Find where the given text appears and provide that cell's center as [X, Y] coordinate. 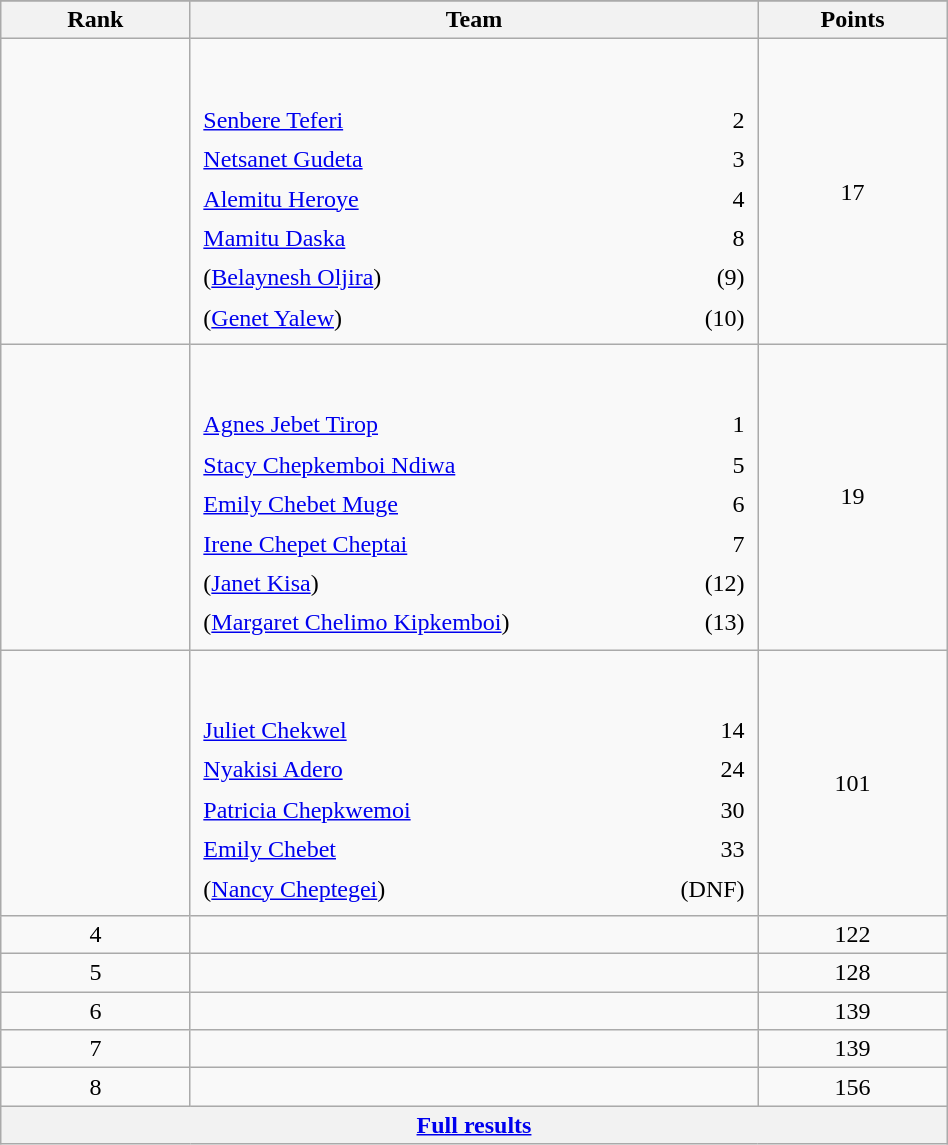
24 [680, 770]
(Nancy Cheptegei) [404, 888]
(Belaynesh Oljira) [416, 278]
122 [852, 935]
17 [852, 192]
Irene Chepet Cheptai [436, 544]
Stacy Chepkemboi Ndiwa [436, 464]
Nyakisi Adero [404, 770]
2 [692, 120]
Team [474, 20]
128 [852, 973]
Mamitu Daska [416, 238]
Full results [474, 1125]
156 [852, 1087]
(10) [692, 318]
Senbere Teferi [416, 120]
Senbere Teferi 2 Netsanet Gudeta 3 Alemitu Heroye 4 Mamitu Daska 8 (Belaynesh Oljira) (9) (Genet Yalew) (10) [474, 192]
Agnes Jebet Tirop 1 Stacy Chepkemboi Ndiwa 5 Emily Chebet Muge 6 Irene Chepet Cheptai 7 (Janet Kisa) (12) (Margaret Chelimo Kipkemboi) (13) [474, 496]
(DNF) [680, 888]
Emily Chebet [404, 850]
Juliet Chekwel [404, 730]
1 [712, 426]
Emily Chebet Muge [436, 504]
30 [680, 810]
Rank [96, 20]
Agnes Jebet Tirop [436, 426]
(13) [712, 624]
14 [680, 730]
(Margaret Chelimo Kipkemboi) [436, 624]
Patricia Chepkwemoi [404, 810]
101 [852, 783]
Points [852, 20]
19 [852, 496]
(Genet Yalew) [416, 318]
Alemitu Heroye [416, 198]
(12) [712, 584]
3 [692, 160]
(Janet Kisa) [436, 584]
(9) [692, 278]
33 [680, 850]
Netsanet Gudeta [416, 160]
Juliet Chekwel 14 Nyakisi Adero 24 Patricia Chepkwemoi 30 Emily Chebet 33 (Nancy Cheptegei) (DNF) [474, 783]
